Find where the given text appears and provide that cell's center as [X, Y] coordinate. 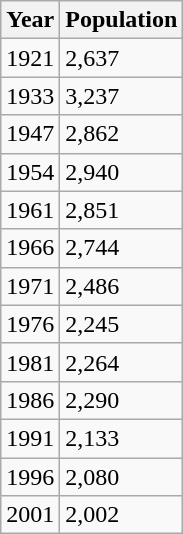
2,637 [122, 58]
1971 [30, 286]
1947 [30, 134]
2,245 [122, 324]
1966 [30, 248]
1986 [30, 400]
Population [122, 20]
2,940 [122, 172]
2,290 [122, 400]
2,486 [122, 286]
3,237 [122, 96]
1921 [30, 58]
1933 [30, 96]
1976 [30, 324]
Year [30, 20]
2,744 [122, 248]
2,862 [122, 134]
1954 [30, 172]
2,002 [122, 515]
2,264 [122, 362]
2001 [30, 515]
1991 [30, 438]
2,851 [122, 210]
1981 [30, 362]
1996 [30, 477]
2,080 [122, 477]
1961 [30, 210]
2,133 [122, 438]
